Capture the cell that displays the provided text and extract its [x, y] central coordinate. 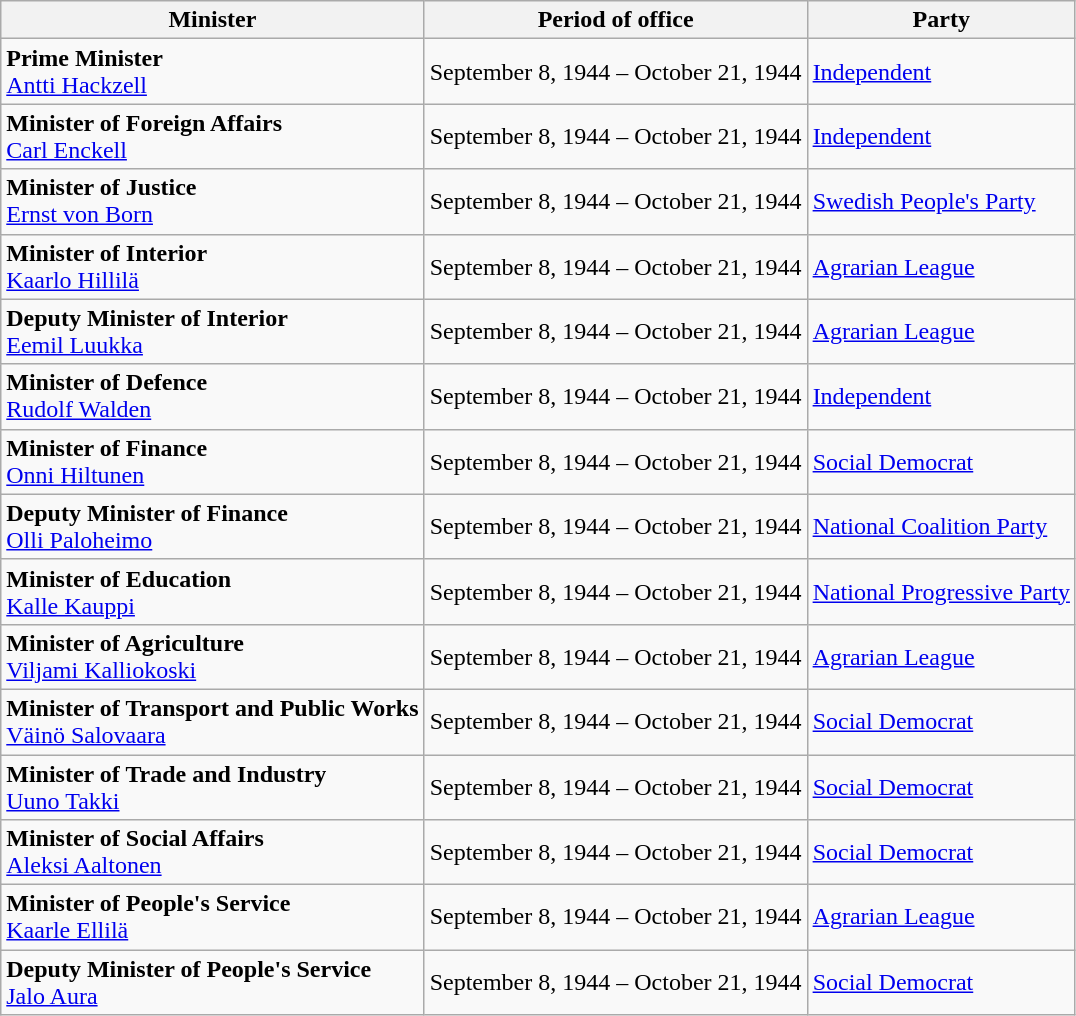
Minister [212, 20]
Minister of Foreign AffairsCarl Enckell [212, 136]
Minister of FinanceOnni Hiltunen [212, 462]
National Progressive Party [941, 592]
Minister of InteriorKaarlo Hillilä [212, 266]
Minister of JusticeErnst von Born [212, 202]
Party [941, 20]
National Coalition Party [941, 526]
Deputy Minister of FinanceOlli Paloheimo [212, 526]
Minister of Social AffairsAleksi Aaltonen [212, 852]
Minister of AgricultureViljami Kalliokoski [212, 656]
Swedish People's Party [941, 202]
Minister of Transport and Public WorksVäinö Salovaara [212, 722]
Deputy Minister of InteriorEemil Luukka [212, 332]
Minister of People's ServiceKaarle Ellilä [212, 918]
Minister of Trade and IndustryUuno Takki [212, 786]
Period of office [616, 20]
Prime Minister Antti Hackzell [212, 72]
Minister of DefenceRudolf Walden [212, 396]
Deputy Minister of People's ServiceJalo Aura [212, 982]
Minister of EducationKalle Kauppi [212, 592]
